Identify which cell holds the provided text, then report its [X, Y] central coordinate. 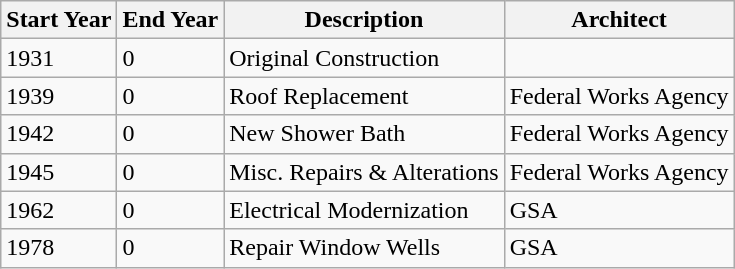
Description [364, 20]
1978 [59, 248]
End Year [170, 20]
1962 [59, 210]
Misc. Repairs & Alterations [364, 172]
1945 [59, 172]
1931 [59, 58]
Start Year [59, 20]
1942 [59, 134]
New Shower Bath [364, 134]
Roof Replacement [364, 96]
1939 [59, 96]
Original Construction [364, 58]
Repair Window Wells [364, 248]
Electrical Modernization [364, 210]
Architect [619, 20]
